From the cell containing the given text, extract its center point as (x, y) coordinate. 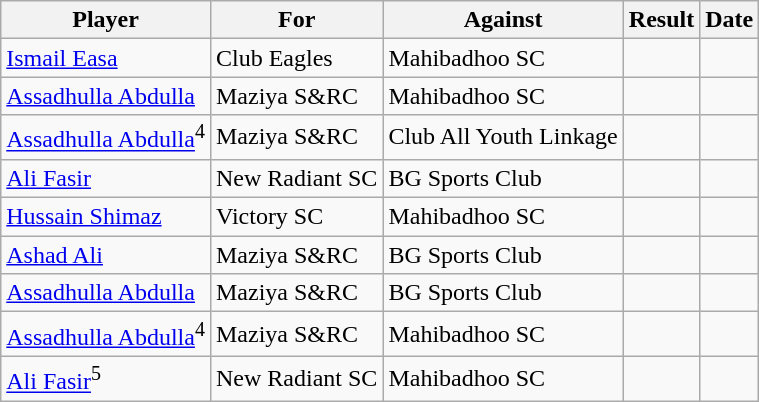
Club All Youth Linkage (503, 138)
For (296, 20)
Date (730, 20)
Ashad Ali (106, 255)
Victory SC (296, 217)
Ali Fasir (106, 178)
Ali Fasir5 (106, 378)
Player (106, 20)
Hussain Shimaz (106, 217)
Club Eagles (296, 58)
Ismail Easa (106, 58)
Against (503, 20)
Result (661, 20)
